Output the [X, Y] coordinate of the center of the cell containing the given text.  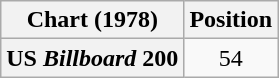
Position [231, 20]
US Billboard 200 [92, 58]
Chart (1978) [92, 20]
54 [231, 58]
